Output the [X, Y] coordinate of the center of the cell containing the given text.  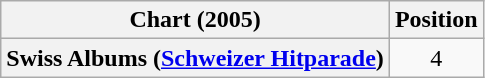
Chart (2005) [196, 20]
4 [436, 58]
Position [436, 20]
Swiss Albums (Schweizer Hitparade) [196, 58]
